Return the [X, Y] coordinate for the center point of the cell that contains the specified text.  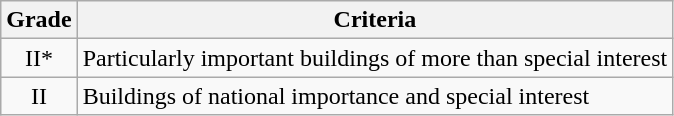
II* [39, 58]
Particularly important buildings of more than special interest [375, 58]
Buildings of national importance and special interest [375, 96]
Grade [39, 20]
II [39, 96]
Criteria [375, 20]
